Search for the cell housing the specified text and yield its (x, y) center coordinate. 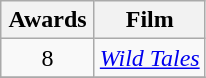
Awards (48, 20)
Film (150, 20)
Wild Tales (150, 58)
8 (48, 58)
